Extract the (x, y) coordinate from the center of the cell holding the provided text.  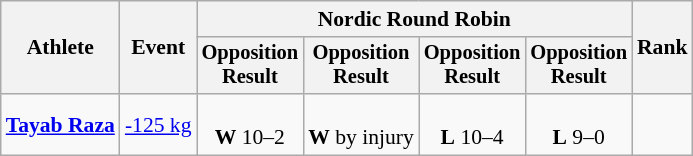
W by injury (361, 124)
-125 kg (158, 124)
Rank (662, 48)
L 10–4 (472, 124)
Nordic Round Robin (414, 19)
Athlete (60, 48)
Event (158, 48)
W 10–2 (250, 124)
L 9–0 (578, 124)
Tayab Raza (60, 124)
